Scan for the cell matching the given text and deliver its [x, y] coordinate at center. 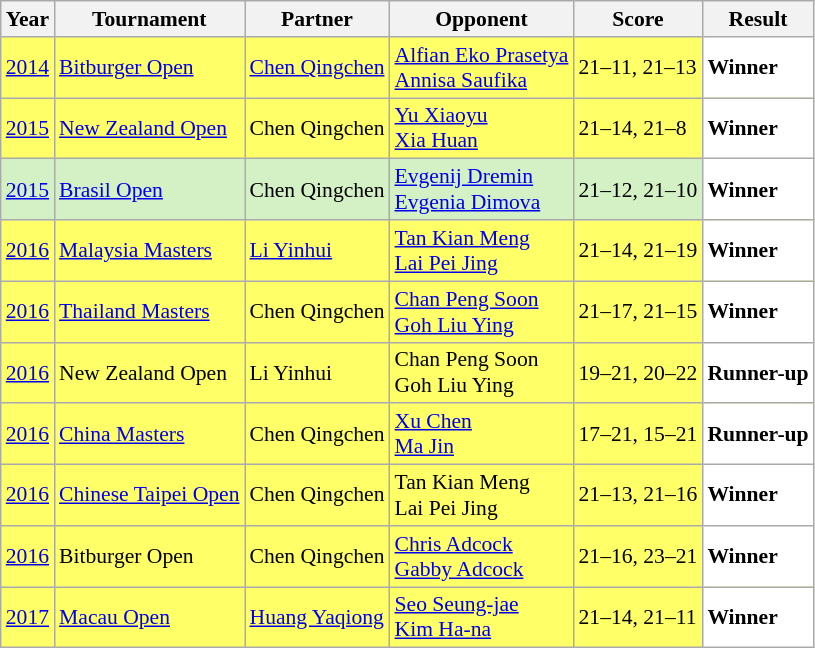
Macau Open [149, 618]
21–14, 21–8 [638, 128]
Malaysia Masters [149, 250]
2017 [28, 618]
Score [638, 19]
21–17, 21–15 [638, 312]
21–12, 21–10 [638, 190]
Opponent [482, 19]
Chris Adcock Gabby Adcock [482, 556]
Huang Yaqiong [316, 618]
21–13, 21–16 [638, 496]
Brasil Open [149, 190]
Seo Seung-jae Kim Ha-na [482, 618]
Evgenij Dremin Evgenia Dimova [482, 190]
Alfian Eko Prasetya Annisa Saufika [482, 68]
Partner [316, 19]
Thailand Masters [149, 312]
21–14, 21–19 [638, 250]
Yu Xiaoyu Xia Huan [482, 128]
19–21, 20–22 [638, 372]
21–11, 21–13 [638, 68]
17–21, 15–21 [638, 434]
Chinese Taipei Open [149, 496]
21–16, 23–21 [638, 556]
China Masters [149, 434]
Tournament [149, 19]
2014 [28, 68]
Year [28, 19]
21–14, 21–11 [638, 618]
Xu Chen Ma Jin [482, 434]
Result [758, 19]
